From the cell containing the given text, extract its center point as [X, Y] coordinate. 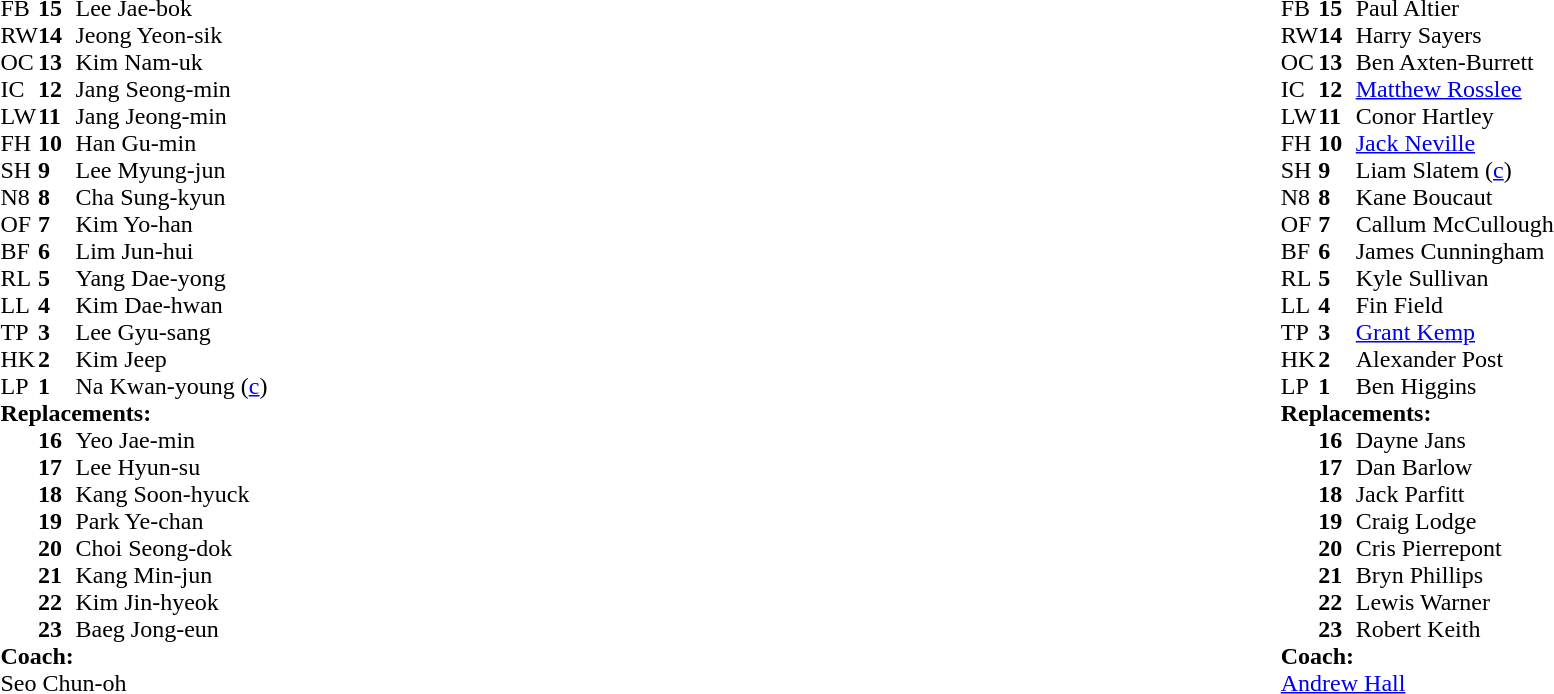
Jeong Yeon-sik [172, 36]
Kyle Sullivan [1455, 278]
James Cunningham [1455, 252]
Yeo Jae-min [172, 440]
Baeg Jong-eun [172, 630]
Craig Lodge [1455, 522]
Na Kwan-young (c) [172, 386]
Ben Higgins [1455, 386]
Ben Axten-Burrett [1455, 62]
Park Ye-chan [172, 522]
Liam Slatem (c) [1455, 170]
Choi Seong-dok [172, 548]
Kim Jin-hyeok [172, 602]
Kim Yo-han [172, 224]
Bryn Phillips [1455, 576]
Jack Parfitt [1455, 494]
Kane Boucaut [1455, 198]
Kang Soon-hyuck [172, 494]
Robert Keith [1455, 630]
Jang Jeong-min [172, 116]
Alexander Post [1455, 360]
Yang Dae-yong [172, 278]
Kim Dae-hwan [172, 306]
Lee Myung-jun [172, 170]
Matthew Rosslee [1455, 90]
Dayne Jans [1455, 440]
Dan Barlow [1455, 468]
Harry Sayers [1455, 36]
Conor Hartley [1455, 116]
Grant Kemp [1455, 332]
Lee Hyun-su [172, 468]
Kang Min-jun [172, 576]
Cris Pierrepont [1455, 548]
Jang Seong-min [172, 90]
Jack Neville [1455, 144]
Lee Gyu-sang [172, 332]
Fin Field [1455, 306]
Han Gu-min [172, 144]
Kim Nam-uk [172, 62]
Lewis Warner [1455, 602]
Cha Sung-kyun [172, 198]
Callum McCullough [1455, 224]
Kim Jeep [172, 360]
Lim Jun-hui [172, 252]
